Determine the [x, y] coordinate at the center of the cell enclosing the given text.  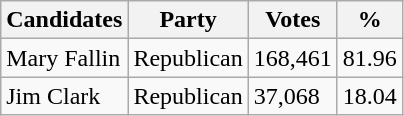
% [370, 20]
Votes [292, 20]
168,461 [292, 58]
Candidates [64, 20]
81.96 [370, 58]
Party [188, 20]
Jim Clark [64, 96]
37,068 [292, 96]
Mary Fallin [64, 58]
18.04 [370, 96]
